Return the (x, y) coordinate for the center point of the cell that contains the specified text.  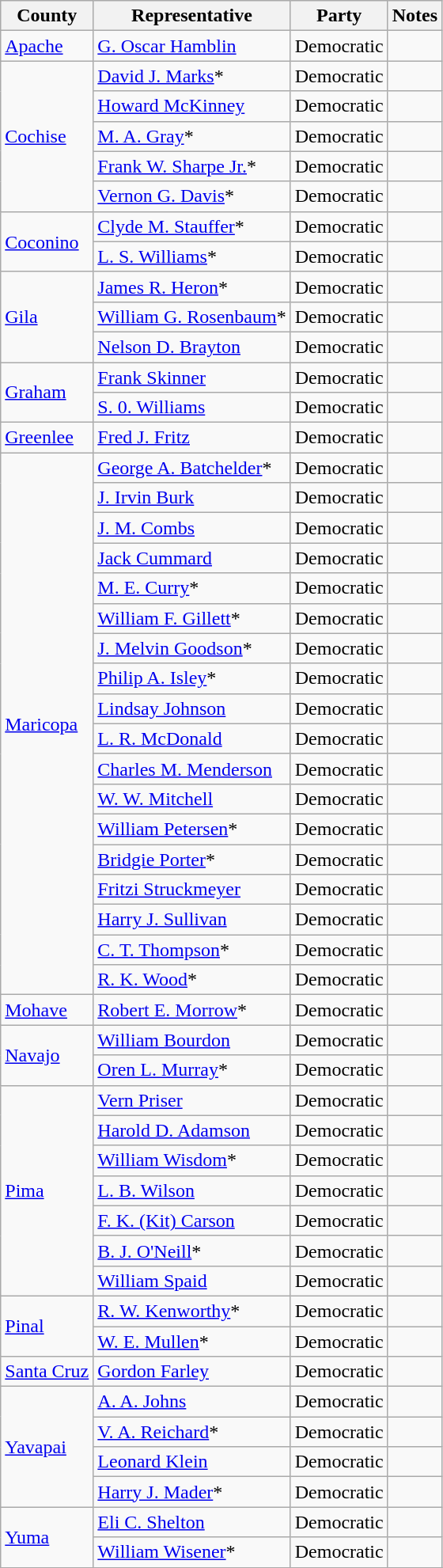
Lindsay Johnson (191, 708)
Navajo (47, 1055)
James R. Heron* (191, 287)
L. S. Williams* (191, 256)
J. Melvin Goodson* (191, 648)
Vern Priser (191, 1100)
W. W. Mitchell (191, 799)
Fred J. Fritz (191, 438)
William Petersen* (191, 829)
Howard McKinney (191, 106)
William G. Rosenbaum* (191, 317)
Notes (415, 16)
Maricopa (47, 723)
Jack Cummard (191, 558)
M. E. Curry* (191, 588)
Yuma (47, 1537)
A. A. Johns (191, 1402)
Yavapai (47, 1447)
William Wisdom* (191, 1160)
William Spaid (191, 1281)
Frank W. Sharpe Jr.* (191, 166)
M. A. Gray* (191, 136)
Representative (191, 16)
William Wisener* (191, 1552)
Harold D. Adamson (191, 1130)
Gila (47, 317)
G. Oscar Hamblin (191, 46)
Coconino (47, 241)
Oren L. Murray* (191, 1070)
William F. Gillett* (191, 618)
Frank Skinner (191, 378)
Apache (47, 46)
Cochise (47, 136)
Fritzi Struckmeyer (191, 890)
Robert E. Morrow* (191, 1010)
Pinal (47, 1326)
C. T. Thompson* (191, 950)
Charles M. Menderson (191, 769)
W. E. Mullen* (191, 1342)
J. Irvin Burk (191, 498)
Harry J. Mader* (191, 1492)
Vernon G. Davis* (191, 196)
Philip A. Isley* (191, 678)
David J. Marks* (191, 76)
Clyde M. Stauffer* (191, 226)
Graham (47, 393)
Party (339, 16)
Leonard Klein (191, 1462)
L. B. Wilson (191, 1190)
Harry J. Sullivan (191, 920)
B. J. O'Neill* (191, 1251)
Bridgie Porter* (191, 859)
Gordon Farley (191, 1372)
J. M. Combs (191, 528)
Santa Cruz (47, 1372)
William Bourdon (191, 1040)
L. R. McDonald (191, 738)
Pima (47, 1190)
V. A. Reichard* (191, 1432)
George A. Batchelder* (191, 468)
S. 0. Williams (191, 408)
Mohave (47, 1010)
R. K. Wood* (191, 980)
Greenlee (47, 438)
R. W. Kenworthy* (191, 1311)
Nelson D. Brayton (191, 347)
County (47, 16)
F. K. (Kit) Carson (191, 1221)
Eli C. Shelton (191, 1522)
